Detect which cell encompasses the target text, then output its (X, Y) center coordinate. 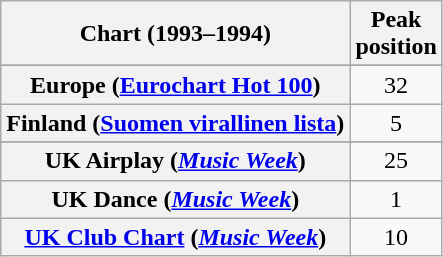
Finland (Suomen virallinen lista) (176, 123)
Chart (1993–1994) (176, 34)
1 (396, 199)
5 (396, 123)
Peakposition (396, 34)
32 (396, 85)
UK Airplay (Music Week) (176, 161)
25 (396, 161)
UK Dance (Music Week) (176, 199)
10 (396, 237)
Europe (Eurochart Hot 100) (176, 85)
UK Club Chart (Music Week) (176, 237)
